Detect which cell encompasses the target text, then output its [x, y] center coordinate. 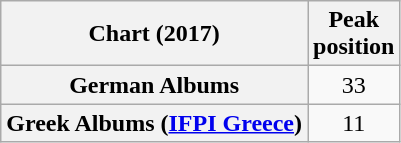
Greek Albums (IFPI Greece) [154, 123]
11 [354, 123]
33 [354, 85]
German Albums [154, 85]
Peakposition [354, 34]
Chart (2017) [154, 34]
